Provide the (X, Y) coordinate of the cell's center where the given text is located.  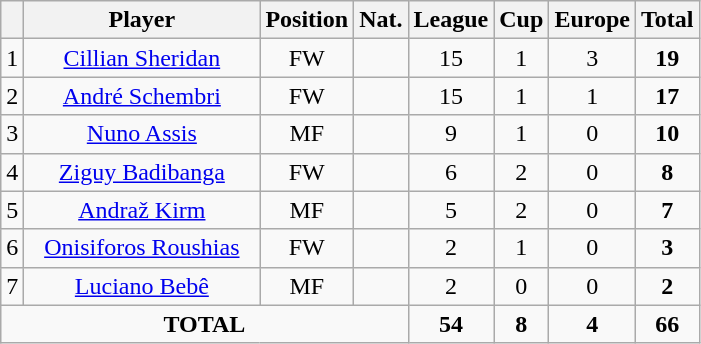
66 (668, 324)
TOTAL (204, 324)
Europe (592, 20)
Nuno Assis (142, 134)
Luciano Bebê (142, 286)
Ziguy Badibanga (142, 172)
19 (668, 58)
Cup (522, 20)
Total (668, 20)
10 (668, 134)
Onisiforos Roushias (142, 248)
Nat. (381, 20)
54 (451, 324)
Position (307, 20)
André Schembri (142, 96)
Cillian Sheridan (142, 58)
Player (142, 20)
9 (451, 134)
League (451, 20)
17 (668, 96)
Andraž Kirm (142, 210)
